Output the (x, y) coordinate of the center of the cell containing the given text.  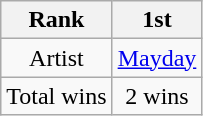
Mayday (157, 58)
Artist (56, 58)
Total wins (56, 96)
1st (157, 20)
Rank (56, 20)
2 wins (157, 96)
